Provide the [X, Y] coordinate of the cell's center where the given text is located.  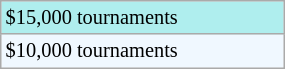
$10,000 tournaments [142, 51]
$15,000 tournaments [142, 17]
